Capture the cell that displays the provided text and extract its [x, y] central coordinate. 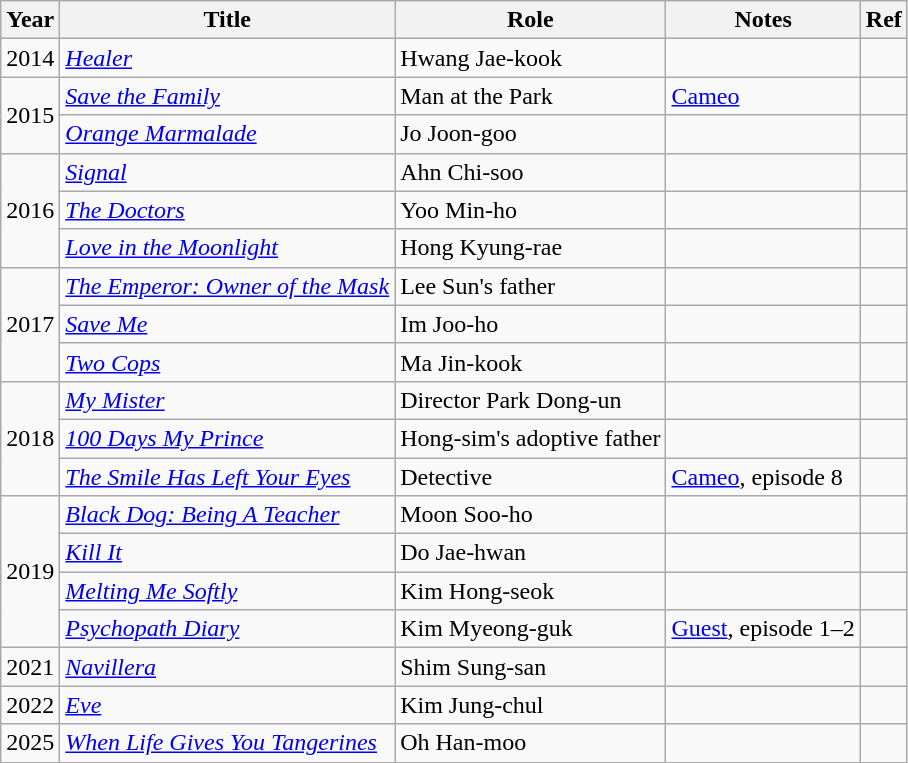
Im Joo-ho [530, 324]
My Mister [228, 400]
Oh Han-moo [530, 743]
Kill It [228, 553]
Title [228, 20]
Signal [228, 172]
Kim Jung-chul [530, 705]
Cameo [763, 96]
Save Me [228, 324]
Cameo, episode 8 [763, 477]
Moon Soo-ho [530, 515]
Guest, episode 1–2 [763, 629]
Do Jae-hwan [530, 553]
2021 [30, 667]
Ref [884, 20]
2022 [30, 705]
Kim Myeong-guk [530, 629]
Two Cops [228, 362]
Kim Hong-seok [530, 591]
2019 [30, 572]
Melting Me Softly [228, 591]
2015 [30, 115]
Detective [530, 477]
Yoo Min-ho [530, 210]
2025 [30, 743]
Save the Family [228, 96]
Lee Sun's father [530, 286]
The Doctors [228, 210]
Love in the Moonlight [228, 248]
Black Dog: Being A Teacher [228, 515]
Ma Jin-kook [530, 362]
Healer [228, 58]
2014 [30, 58]
100 Days My Prince [228, 438]
Eve [228, 705]
Shim Sung-san [530, 667]
Hong-sim's adoptive father [530, 438]
Hong Kyung-rae [530, 248]
2018 [30, 438]
Year [30, 20]
Man at the Park [530, 96]
2016 [30, 210]
2017 [30, 324]
When Life Gives You Tangerines [228, 743]
Role [530, 20]
The Emperor: Owner of the Mask [228, 286]
Ahn Chi-soo [530, 172]
Psychopath Diary [228, 629]
The Smile Has Left Your Eyes [228, 477]
Jo Joon-goo [530, 134]
Director Park Dong-un [530, 400]
Hwang Jae-kook [530, 58]
Navillera [228, 667]
Notes [763, 20]
Orange Marmalade [228, 134]
